Identify which cell holds the provided text, then report its [x, y] central coordinate. 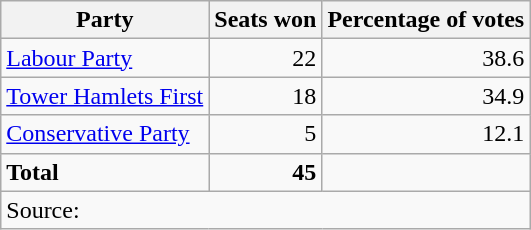
Labour Party [105, 58]
Tower Hamlets First [105, 96]
38.6 [426, 58]
Party [105, 20]
34.9 [426, 96]
12.1 [426, 134]
Seats won [266, 20]
5 [266, 134]
Source: [266, 210]
Conservative Party [105, 134]
18 [266, 96]
Percentage of votes [426, 20]
Total [105, 172]
22 [266, 58]
45 [266, 172]
